Return (X, Y) of the center of cell containing provided text 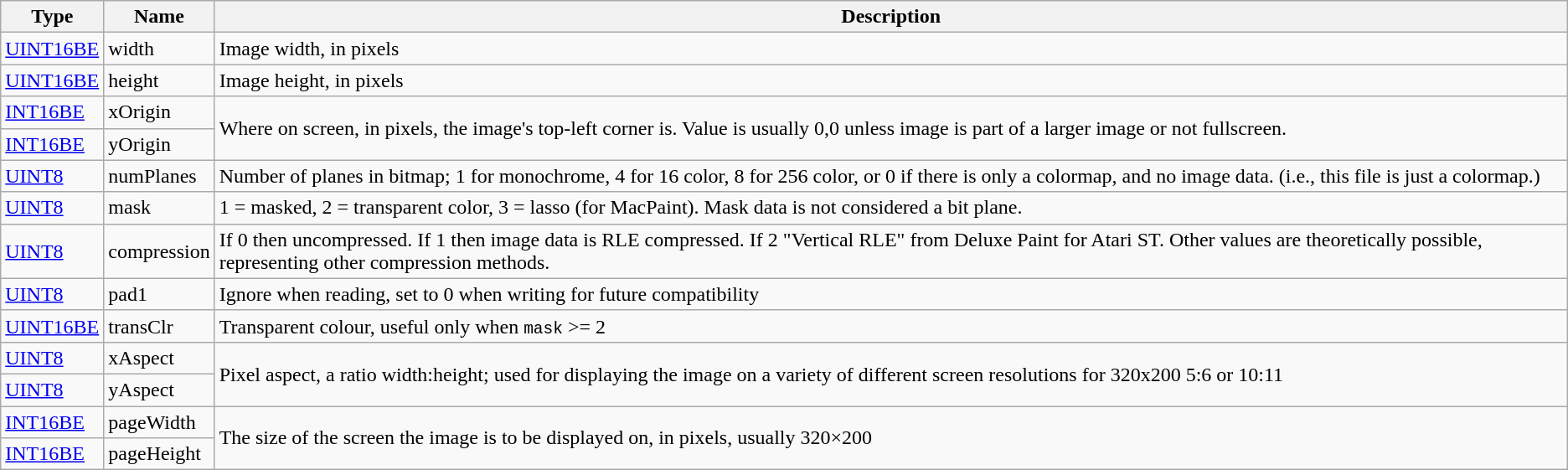
transClr (159, 326)
The size of the screen the image is to be displayed on, in pixels, usually 320×200 (891, 437)
height (159, 80)
pageWidth (159, 421)
Description (891, 17)
Image width, in pixels (891, 49)
Name (159, 17)
xOrigin (159, 112)
compression (159, 251)
xAspect (159, 358)
numPlanes (159, 176)
Where on screen, in pixels, the image's top-left corner is. Value is usually 0,0 unless image is part of a larger image or not fullscreen. (891, 128)
Ignore when reading, set to 0 when writing for future compatibility (891, 294)
Image height, in pixels (891, 80)
yAspect (159, 390)
Pixel aspect, a ratio width:height; used for displaying the image on a variety of different screen resolutions for 320x200 5:6 or 10:11 (891, 374)
1 = masked, 2 = transparent color, 3 = lasso (for MacPaint). Mask data is not considered a bit plane. (891, 208)
pageHeight (159, 454)
Type (52, 17)
width (159, 49)
Transparent colour, useful only when mask >= 2 (891, 326)
yOrigin (159, 144)
pad1 (159, 294)
mask (159, 208)
